Return the [X, Y] coordinate for the center point of the cell that contains the specified text.  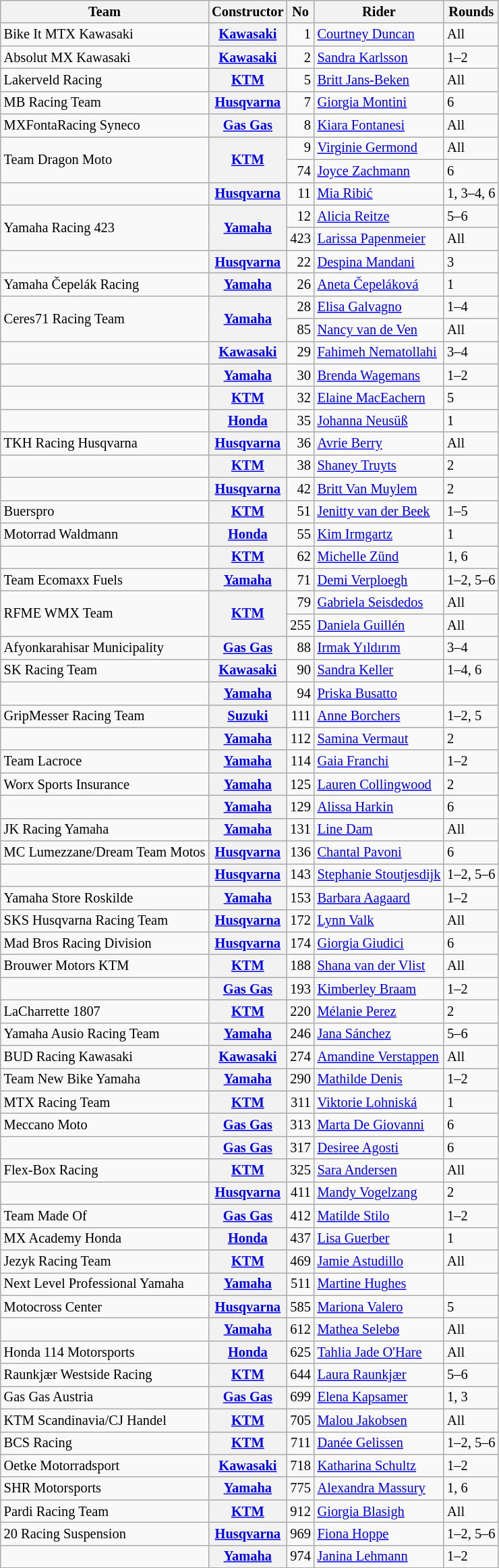
Aneta Čepeláková [379, 284]
136 [300, 853]
Janina Lehmann [379, 1557]
KTM Scandinavia/CJ Handel [105, 1420]
Tahlia Jade O'Hare [379, 1352]
313 [300, 1125]
Ceres71 Racing Team [105, 319]
255 [300, 625]
112 [300, 738]
1–2, 5 [471, 716]
Desiree Agosti [379, 1147]
1–5 [471, 512]
Stephanie Stoutjesdijk [379, 875]
Mélanie Perez [379, 1011]
71 [300, 580]
Johanna Neusüß [379, 421]
Constructor [247, 11]
311 [300, 1102]
MX Academy Honda [105, 1239]
RFME WMX Team [105, 613]
Yamaha Čepelák Racing [105, 284]
423 [300, 239]
Mad Bros Racing Division [105, 943]
Kiara Fontanesi [379, 126]
Larissa Papenmeier [379, 239]
Team Made Of [105, 1216]
174 [300, 943]
3 [471, 262]
62 [300, 557]
Chantal Pavoni [379, 853]
1–4 [471, 307]
BUD Racing Kawasaki [105, 1057]
Katharina Schultz [379, 1465]
Gabriela Seisdedos [379, 602]
Yamaha Ausio Racing Team [105, 1034]
Sandra Karlsson [379, 57]
Martine Hughes [379, 1284]
22 [300, 262]
8 [300, 126]
35 [300, 421]
Mariona Valero [379, 1307]
Line Dam [379, 830]
9 [300, 148]
Giorgia Blasigh [379, 1511]
Jamie Astudillo [379, 1261]
Honda 114 Motorsports [105, 1352]
Alissa Harkin [379, 807]
131 [300, 830]
Next Level Professional Yamaha [105, 1284]
Britt Jans-Beken [379, 80]
974 [300, 1557]
Priska Busatto [379, 693]
Amandine Verstappen [379, 1057]
Joyce Zachmann [379, 171]
79 [300, 602]
775 [300, 1488]
Elisa Galvagno [379, 307]
Rider [379, 11]
711 [300, 1443]
Gaia Franchi [379, 761]
GripMesser Racing Team [105, 716]
12 [300, 216]
36 [300, 443]
412 [300, 1216]
MTX Racing Team [105, 1102]
Yamaha Racing 423 [105, 227]
625 [300, 1352]
No [300, 11]
Mandy Vogelzang [379, 1193]
28 [300, 307]
193 [300, 989]
129 [300, 807]
SHR Motorsports [105, 1488]
Demi Verploegh [379, 580]
Team New Bike Yamaha [105, 1079]
85 [300, 330]
Rounds [471, 11]
Malou Jakobsen [379, 1420]
SKS Husqvarna Racing Team [105, 921]
Viktorie Lohniská [379, 1102]
111 [300, 716]
912 [300, 1511]
Flex-Box Racing [105, 1170]
Lakerveld Racing [105, 80]
Sandra Keller [379, 670]
LaCharrette 1807 [105, 1011]
Virginie Germond [379, 148]
290 [300, 1079]
42 [300, 489]
Despina Mandani [379, 262]
Suzuki [247, 716]
644 [300, 1375]
Gas Gas Austria [105, 1397]
Jenitty van der Beek [379, 512]
274 [300, 1057]
TKH Racing Husqvarna [105, 443]
Shaney Truyts [379, 466]
MB Racing Team [105, 103]
Matilde Stilo [379, 1216]
38 [300, 466]
Mathea Selebø [379, 1329]
Afyonkarahisar Municipality [105, 648]
Michelle Zünd [379, 557]
Absolut MX Kawasaki [105, 57]
Team Lacroce [105, 761]
Buerspro [105, 512]
511 [300, 1284]
7 [300, 103]
Daniela Guillén [379, 625]
Sara Andersen [379, 1170]
Fahimeh Nematollahi [379, 352]
Oetke Motorradsport [105, 1465]
172 [300, 921]
Meccano Moto [105, 1125]
143 [300, 875]
Kim Irmgartz [379, 534]
88 [300, 648]
1, 3–4, 6 [471, 194]
Lisa Guerber [379, 1239]
90 [300, 670]
Lauren Collingwood [379, 784]
Pardi Racing Team [105, 1511]
469 [300, 1261]
411 [300, 1193]
20 Racing Suspension [105, 1534]
Mia Ribić [379, 194]
153 [300, 898]
94 [300, 693]
Danée Gelissen [379, 1443]
699 [300, 1397]
Elena Kapsamer [379, 1397]
Worx Sports Insurance [105, 784]
Samina Vermaut [379, 738]
188 [300, 966]
Yamaha Store Roskilde [105, 898]
Fiona Hoppe [379, 1534]
Brouwer Motors KTM [105, 966]
Jana Sánchez [379, 1034]
MC Lumezzane/Dream Team Motos [105, 853]
Lynn Valk [379, 921]
Mathilde Denis [379, 1079]
30 [300, 375]
29 [300, 352]
26 [300, 284]
Alexandra Massury [379, 1488]
51 [300, 512]
969 [300, 1534]
Britt Van Muylem [379, 489]
Laura Raunkjær [379, 1375]
Motocross Center [105, 1307]
MXFontaRacing Syneco [105, 126]
Barbara Aagaard [379, 898]
Elaine MacEachern [379, 398]
718 [300, 1465]
325 [300, 1170]
Courtney Duncan [379, 34]
317 [300, 1147]
JK Racing Yamaha [105, 830]
Brenda Wagemans [379, 375]
Nancy van de Ven [379, 330]
32 [300, 398]
Team Ecomaxx Fuels [105, 580]
585 [300, 1307]
SK Racing Team [105, 670]
Team [105, 11]
Shana van der Vlist [379, 966]
Raunkjær Westside Racing [105, 1375]
705 [300, 1420]
125 [300, 784]
55 [300, 534]
Avrie Berry [379, 443]
437 [300, 1239]
Irmak Yıldırım [379, 648]
246 [300, 1034]
BCS Racing [105, 1443]
220 [300, 1011]
Marta De Giovanni [379, 1125]
74 [300, 171]
1–4, 6 [471, 670]
114 [300, 761]
Giorgia Giudici [379, 943]
11 [300, 194]
1, 3 [471, 1397]
Bike It MTX Kawasaki [105, 34]
Alicia Reitze [379, 216]
Kimberley Braam [379, 989]
Jezyk Racing Team [105, 1261]
612 [300, 1329]
Motorrad Waldmann [105, 534]
Anne Borchers [379, 716]
Giorgia Montini [379, 103]
Team Dragon Moto [105, 159]
